Extract the [X, Y] coordinate from the center of the cell holding the provided text.  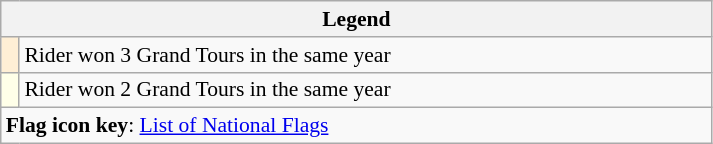
Legend [356, 19]
Flag icon key: List of National Flags [356, 126]
Rider won 3 Grand Tours in the same year [366, 55]
Rider won 2 Grand Tours in the same year [366, 90]
